Detect which cell encompasses the target text, then output its [x, y] center coordinate. 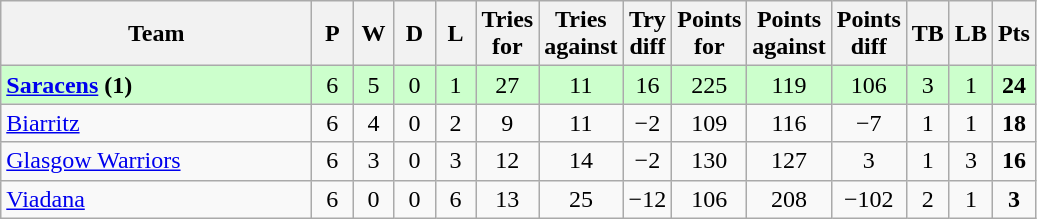
25 [581, 199]
TB [928, 34]
9 [508, 123]
Glasgow Warriors [156, 161]
14 [581, 161]
18 [1014, 123]
Viadana [156, 199]
−12 [648, 199]
24 [1014, 85]
109 [710, 123]
−102 [868, 199]
Saracens (1) [156, 85]
208 [789, 199]
130 [710, 161]
L [456, 34]
Try diff [648, 34]
Points diff [868, 34]
Points against [789, 34]
W [374, 34]
Pts [1014, 34]
P [332, 34]
4 [374, 123]
Points for [710, 34]
13 [508, 199]
27 [508, 85]
D [414, 34]
Biarritz [156, 123]
Tries for [508, 34]
127 [789, 161]
225 [710, 85]
Tries against [581, 34]
119 [789, 85]
5 [374, 85]
Team [156, 34]
−7 [868, 123]
LB [970, 34]
12 [508, 161]
116 [789, 123]
